Return the [x, y] coordinate for the center point of the cell that contains the specified text.  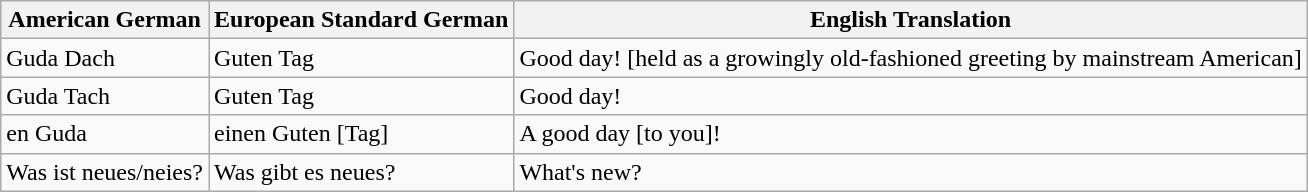
Good day! [held as a growingly old-fashioned greeting by mainstream American] [911, 58]
A good day [to you]! [911, 134]
Was gibt es neues? [360, 172]
English Translation [911, 20]
en Guda [105, 134]
Was ist neues/neies? [105, 172]
einen Guten [Tag] [360, 134]
Guda Dach [105, 58]
What's new? [911, 172]
European Standard German [360, 20]
Guda Tach [105, 96]
Good day! [911, 96]
American German [105, 20]
